Locate the cell with the specified text and output its [x, y] center coordinate. 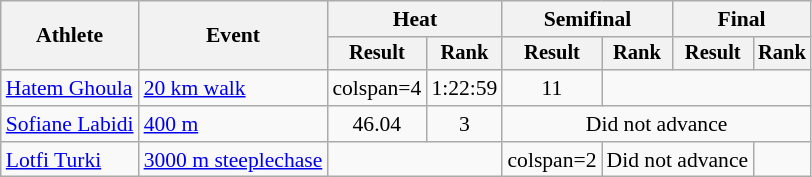
Did not advance [656, 124]
3 [464, 124]
1:22:59 [464, 88]
Event [234, 36]
Final [741, 19]
Hatem Ghoula [70, 88]
Heat [414, 19]
Athlete [70, 36]
20 km walk [234, 88]
400 m [234, 124]
46.04 [376, 124]
Sofiane Labidi [70, 124]
colspan=4 [376, 88]
Semifinal [587, 19]
11 [552, 88]
